From the cell containing the given text, extract its center point as (X, Y) coordinate. 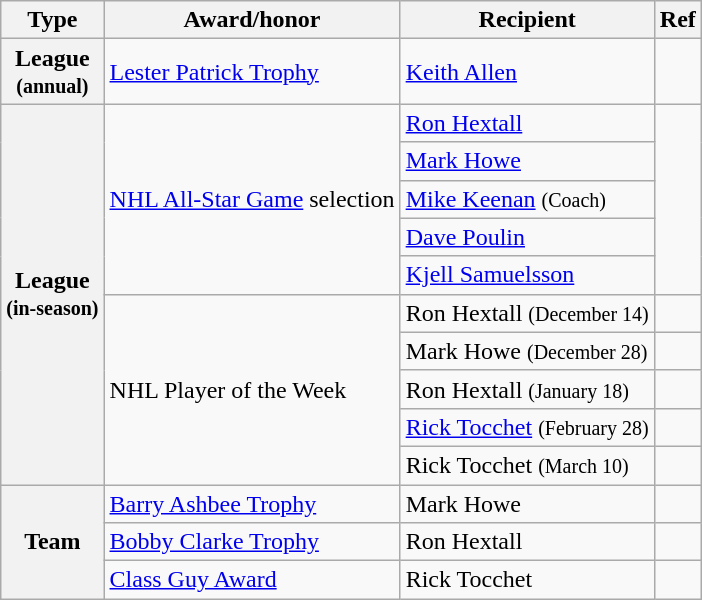
Ref (678, 20)
Rick Tocchet (527, 580)
Lester Patrick Trophy (252, 72)
Dave Poulin (527, 237)
NHL All-Star Game selection (252, 199)
Type (52, 20)
Recipient (527, 20)
Class Guy Award (252, 580)
Kjell Samuelsson (527, 275)
Ron Hextall (January 18) (527, 389)
Barry Ashbee Trophy (252, 503)
Award/honor (252, 20)
Bobby Clarke Trophy (252, 542)
NHL Player of the Week (252, 389)
Mike Keenan (Coach) (527, 199)
Ron Hextall (December 14) (527, 313)
Team (52, 541)
League(annual) (52, 72)
Rick Tocchet (March 10) (527, 465)
League(in-season) (52, 294)
Mark Howe (December 28) (527, 351)
Keith Allen (527, 72)
Rick Tocchet (February 28) (527, 427)
